Locate the cell with the specified text and output its [X, Y] center coordinate. 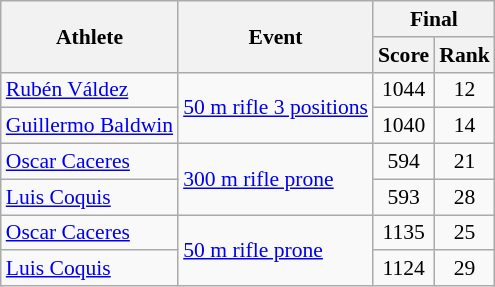
50 m rifle prone [276, 250]
Final [434, 19]
Event [276, 36]
50 m rifle 3 positions [276, 108]
1040 [404, 126]
29 [464, 269]
Athlete [90, 36]
Guillermo Baldwin [90, 126]
28 [464, 197]
1135 [404, 233]
14 [464, 126]
300 m rifle prone [276, 180]
Rubén Váldez [90, 90]
594 [404, 162]
12 [464, 90]
1044 [404, 90]
Rank [464, 55]
593 [404, 197]
21 [464, 162]
Score [404, 55]
1124 [404, 269]
25 [464, 233]
